Locate the cell with the specified text and output its [x, y] center coordinate. 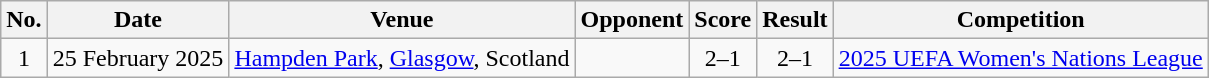
Venue [402, 20]
No. [24, 20]
Date [138, 20]
Hampden Park, Glasgow, Scotland [402, 58]
25 February 2025 [138, 58]
Score [723, 20]
Competition [1020, 20]
2025 UEFA Women's Nations League [1020, 58]
Result [795, 20]
1 [24, 58]
Opponent [632, 20]
